Find where the given text appears and provide that cell's center as [x, y] coordinate. 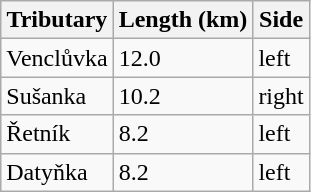
Datyňka [57, 172]
Řetník [57, 134]
Tributary [57, 20]
Length (km) [183, 20]
Sušanka [57, 96]
10.2 [183, 96]
Venclůvka [57, 58]
Side [281, 20]
right [281, 96]
12.0 [183, 58]
